Pinpoint the cell where the given text exists, returning its (x, y) midpoint coordinate. 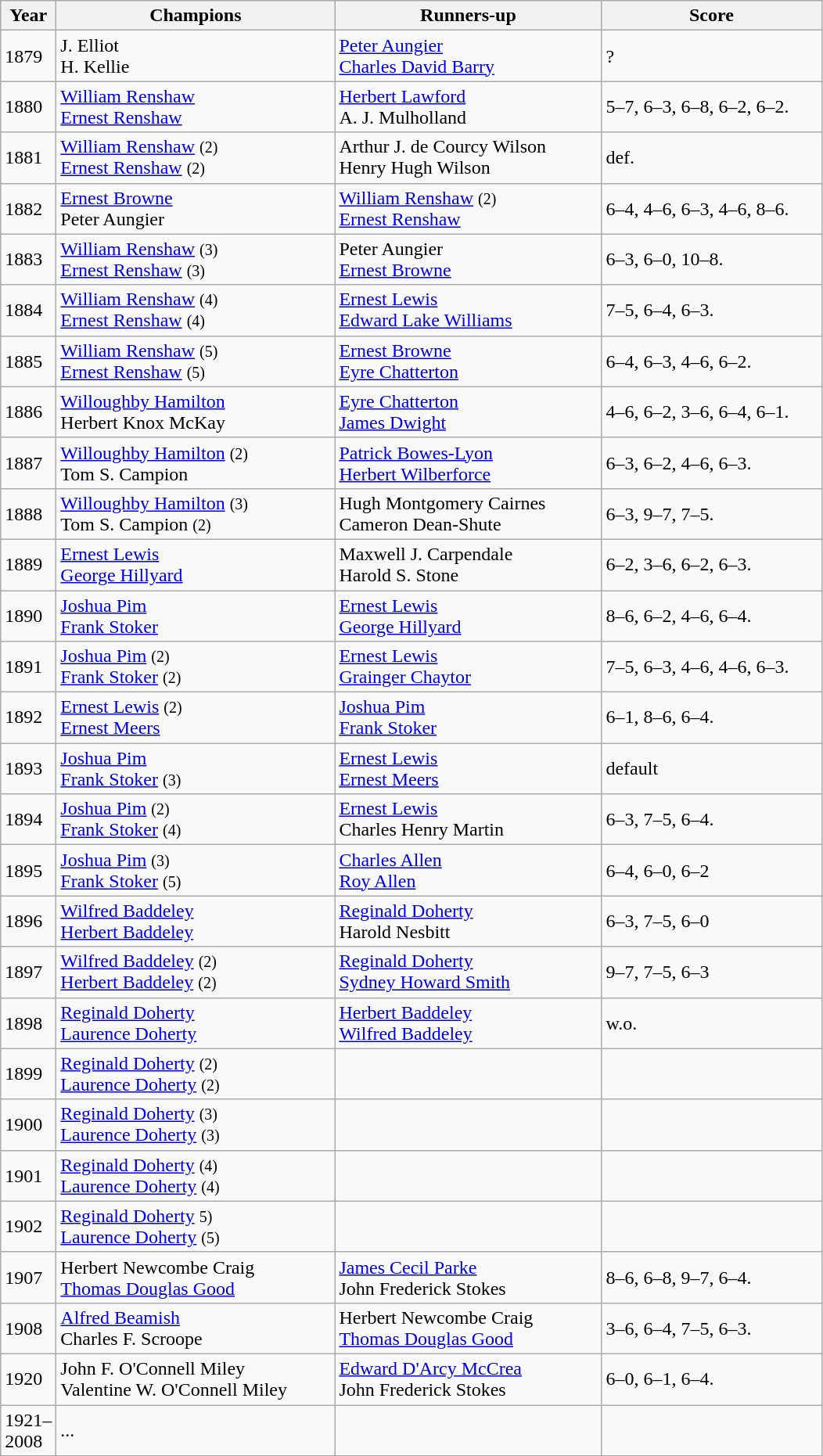
def. (712, 158)
Willoughby Hamilton (2) Tom S. Campion (196, 463)
1883 (28, 260)
Joshua Pim (3) Frank Stoker (5) (196, 870)
Reginald Doherty 5) Laurence Doherty (5) (196, 1227)
Patrick Bowes-Lyon Herbert Wilberforce (468, 463)
1890 (28, 615)
1920 (28, 1379)
6–2, 3–6, 6–2, 6–3. (712, 565)
7–5, 6–4, 6–3. (712, 310)
Ernest Lewis Grainger Chaytor (468, 667)
9–7, 7–5, 6–3 (712, 972)
Willoughby Hamilton (3) Tom S. Campion (2) (196, 513)
1885 (28, 361)
... (196, 1430)
Joshua Pim (2) Frank Stoker (4) (196, 820)
4–6, 6–2, 3–6, 6–4, 6–1. (712, 412)
1887 (28, 463)
1893 (28, 768)
6–0, 6–1, 6–4. (712, 1379)
1908 (28, 1328)
Reginald Doherty Harold Nesbitt (468, 922)
Reginald Doherty Laurence Doherty (196, 1023)
8–6, 6–2, 4–6, 6–4. (712, 615)
1886 (28, 412)
1884 (28, 310)
Edward D'Arcy McCrea John Frederick Stokes (468, 1379)
William Renshaw (2) Ernest Renshaw (2) (196, 158)
6–3, 7–5, 6–4. (712, 820)
Year (28, 16)
Ernest Lewis (2) Ernest Meers (196, 718)
1889 (28, 565)
6–4, 6–3, 4–6, 6–2. (712, 361)
8–6, 6–8, 9–7, 6–4. (712, 1277)
1882 (28, 208)
6–3, 6–2, 4–6, 6–3. (712, 463)
7–5, 6–3, 4–6, 4–6, 6–3. (712, 667)
Ernest Browne Eyre Chatterton (468, 361)
James Cecil Parke John Frederick Stokes (468, 1277)
Champions (196, 16)
J. Elliot H. Kellie (196, 56)
Alfred Beamish Charles F. Scroope (196, 1328)
1888 (28, 513)
Score (712, 16)
Herbert Lawford A. J. Mulholland (468, 106)
William Renshaw (2) Ernest Renshaw (468, 208)
Reginald Doherty (4) Laurence Doherty (4) (196, 1175)
3–6, 6–4, 7–5, 6–3. (712, 1328)
1895 (28, 870)
Reginald Doherty (2) Laurence Doherty (2) (196, 1073)
6–4, 4–6, 6–3, 4–6, 8–6. (712, 208)
6–1, 8–6, 6–4. (712, 718)
Maxwell J. Carpendale Harold S. Stone (468, 565)
6–3, 6–0, 10–8. (712, 260)
1879 (28, 56)
default (712, 768)
6–3, 9–7, 7–5. (712, 513)
Reginald Doherty (3) Laurence Doherty (3) (196, 1125)
Herbert Baddeley Wilfred Baddeley (468, 1023)
William Renshaw (4) Ernest Renshaw (4) (196, 310)
1907 (28, 1277)
1902 (28, 1227)
Peter Aungier Ernest Browne (468, 260)
John F. O'Connell Miley Valentine W. O'Connell Miley (196, 1379)
Charles Allen Roy Allen (468, 870)
1897 (28, 972)
w.o. (712, 1023)
Willoughby Hamilton Herbert Knox McKay (196, 412)
5–7, 6–3, 6–8, 6–2, 6–2. (712, 106)
1900 (28, 1125)
Hugh Montgomery Cairnes Cameron Dean-Shute (468, 513)
Eyre Chatterton James Dwight (468, 412)
Ernest Browne Peter Aungier (196, 208)
1896 (28, 922)
? (712, 56)
Wilfred Baddeley Herbert Baddeley (196, 922)
Ernest Lewis Edward Lake Williams (468, 310)
Peter Aungier Charles David Barry (468, 56)
Joshua Pim Frank Stoker (3) (196, 768)
1881 (28, 158)
Arthur J. de Courcy Wilson Henry Hugh Wilson (468, 158)
Reginald Doherty Sydney Howard Smith (468, 972)
1891 (28, 667)
6–3, 7–5, 6–0 (712, 922)
1880 (28, 106)
1901 (28, 1175)
1899 (28, 1073)
William Renshaw (5) Ernest Renshaw (5) (196, 361)
1892 (28, 718)
Joshua Pim (2) Frank Stoker (2) (196, 667)
1921–2008 (28, 1430)
William Renshaw Ernest Renshaw (196, 106)
Runners-up (468, 16)
William Renshaw (3) Ernest Renshaw (3) (196, 260)
1894 (28, 820)
Wilfred Baddeley (2) Herbert Baddeley (2) (196, 972)
Ernest Lewis Ernest Meers (468, 768)
Ernest Lewis Charles Henry Martin (468, 820)
1898 (28, 1023)
6–4, 6–0, 6–2 (712, 870)
